Search for the cell housing the specified text and yield its [x, y] center coordinate. 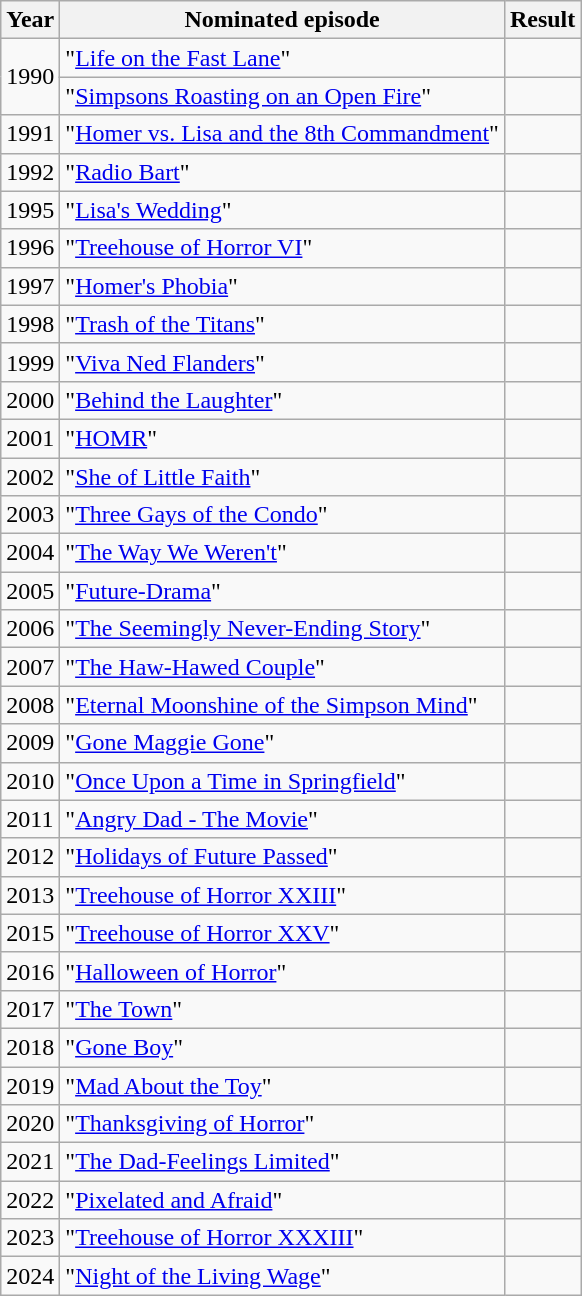
"Homer vs. Lisa and the 8th Commandment" [282, 134]
"Homer's Phobia" [282, 286]
"Viva Ned Flanders" [282, 362]
"The Haw-Hawed Couple" [282, 667]
"HOMR" [282, 438]
2000 [30, 400]
"Treehouse of Horror XXV" [282, 933]
"Holidays of Future Passed" [282, 857]
"Trash of the Titans" [282, 324]
"Gone Boy" [282, 1047]
1995 [30, 210]
"Treehouse of Horror XXIII" [282, 895]
"The Seemingly Never-Ending Story" [282, 629]
"Three Gays of the Condo" [282, 515]
2020 [30, 1124]
2018 [30, 1047]
"Treehouse of Horror XXXIII" [282, 1238]
"Lisa's Wedding" [282, 210]
"Halloween of Horror" [282, 971]
2024 [30, 1276]
"Pixelated and Afraid" [282, 1200]
"Once Upon a Time in Springfield" [282, 781]
1991 [30, 134]
"Radio Bart" [282, 172]
"Treehouse of Horror VI" [282, 248]
"Future-Drama" [282, 591]
Result [542, 20]
"Simpsons Roasting on an Open Fire" [282, 96]
2023 [30, 1238]
2009 [30, 743]
2010 [30, 781]
"Mad About the Toy" [282, 1085]
2017 [30, 1009]
"Eternal Moonshine of the Simpson Mind" [282, 705]
2005 [30, 591]
"Angry Dad - The Movie" [282, 819]
"Gone Maggie Gone" [282, 743]
"Thanksgiving of Horror" [282, 1124]
2004 [30, 553]
2001 [30, 438]
2008 [30, 705]
2006 [30, 629]
1990 [30, 77]
Year [30, 20]
1997 [30, 286]
2011 [30, 819]
2003 [30, 515]
Nominated episode [282, 20]
2016 [30, 971]
2021 [30, 1162]
1992 [30, 172]
"Behind the Laughter" [282, 400]
"The Town" [282, 1009]
"Night of the Living Wage" [282, 1276]
2007 [30, 667]
2013 [30, 895]
"Life on the Fast Lane" [282, 58]
2022 [30, 1200]
1998 [30, 324]
1996 [30, 248]
"The Dad-Feelings Limited" [282, 1162]
2015 [30, 933]
2002 [30, 477]
"The Way We Weren't" [282, 553]
2019 [30, 1085]
2012 [30, 857]
1999 [30, 362]
"She of Little Faith" [282, 477]
